Search for the cell housing the specified text and yield its (x, y) center coordinate. 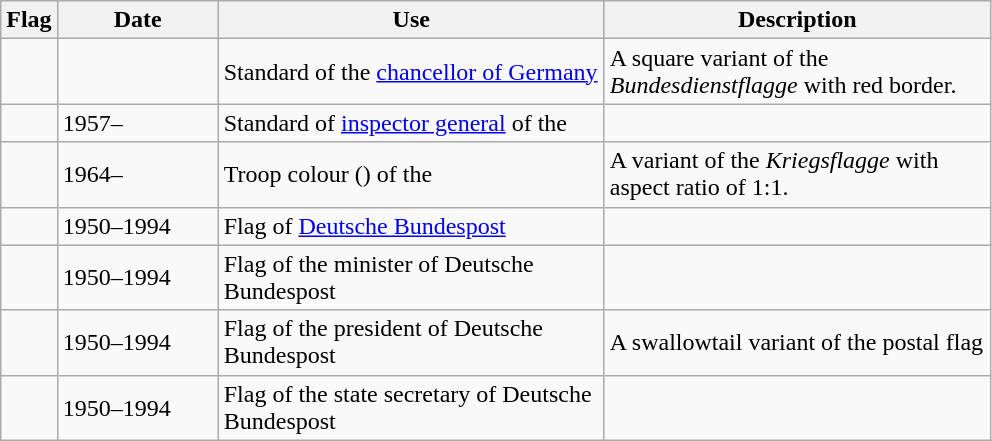
A swallowtail variant of the postal flag (797, 342)
Flag (29, 20)
Flag of Deutsche Bundespost (411, 226)
Standard of the chancellor of Germany (411, 72)
1957– (138, 123)
Flag of the president of Deutsche Bundespost (411, 342)
1964– (138, 174)
Date (138, 20)
Standard of inspector general of the (411, 123)
Description (797, 20)
Flag of the minister of Deutsche Bundespost (411, 278)
A square variant of the Bundesdienstflagge with red border. (797, 72)
Use (411, 20)
A variant of the Kriegsflagge with aspect ratio of 1:1. (797, 174)
Troop colour () of the (411, 174)
Flag of the state secretary of Deutsche Bundespost (411, 408)
